Scan for the cell matching the given text and deliver its [x, y] coordinate at center. 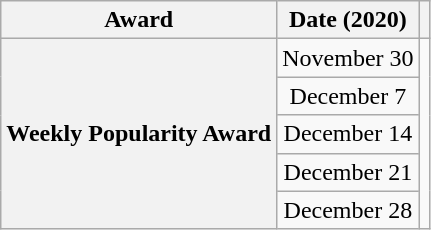
December 28 [348, 210]
Date (2020) [348, 20]
December 7 [348, 96]
December 14 [348, 134]
November 30 [348, 58]
December 21 [348, 172]
Award [139, 20]
Weekly Popularity Award [139, 134]
